Locate the cell with the specified text and output its (X, Y) center coordinate. 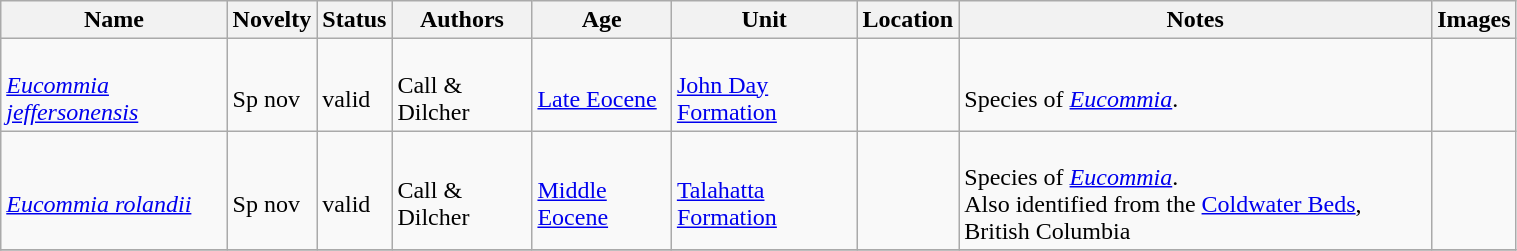
Species of Eucommia. Also identified from the Coldwater Beds, British Columbia (1196, 190)
Age (602, 20)
Late Eocene (602, 85)
Images (1474, 20)
Location (908, 20)
Unit (764, 20)
Authors (462, 20)
Eucommia rolandii (114, 190)
Talahatta Formation (764, 190)
Middle Eocene (602, 190)
Notes (1196, 20)
John Day Formation (764, 85)
Eucommia jeffersonensis (114, 85)
Status (354, 20)
Name (114, 20)
Species of Eucommia. (1196, 85)
Novelty (272, 20)
